From the cell containing the given text, extract its center point as (x, y) coordinate. 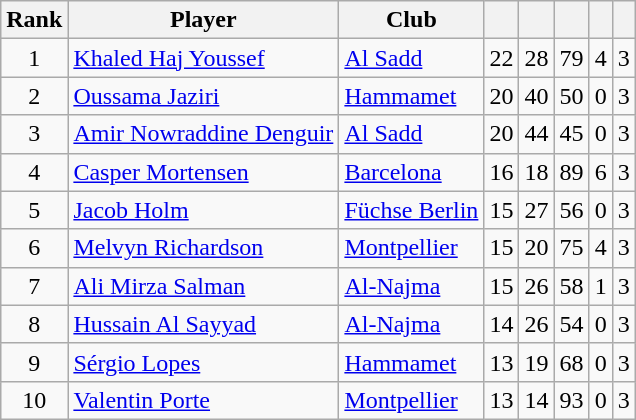
Club (412, 20)
93 (572, 400)
54 (572, 324)
Ali Mirza Salman (204, 286)
2 (34, 96)
Jacob Holm (204, 210)
44 (536, 134)
58 (572, 286)
Sérgio Lopes (204, 362)
45 (572, 134)
Hussain Al Sayyad (204, 324)
18 (536, 172)
16 (502, 172)
Barcelona (412, 172)
89 (572, 172)
75 (572, 248)
28 (536, 58)
Melvyn Richardson (204, 248)
Rank (34, 20)
10 (34, 400)
27 (536, 210)
Oussama Jaziri (204, 96)
9 (34, 362)
Player (204, 20)
Khaled Haj Youssef (204, 58)
5 (34, 210)
50 (572, 96)
22 (502, 58)
Füchse Berlin (412, 210)
40 (536, 96)
56 (572, 210)
Valentin Porte (204, 400)
8 (34, 324)
79 (572, 58)
68 (572, 362)
19 (536, 362)
7 (34, 286)
Casper Mortensen (204, 172)
Amir Nowraddine Denguir (204, 134)
